Detect which cell encompasses the target text, then output its (x, y) center coordinate. 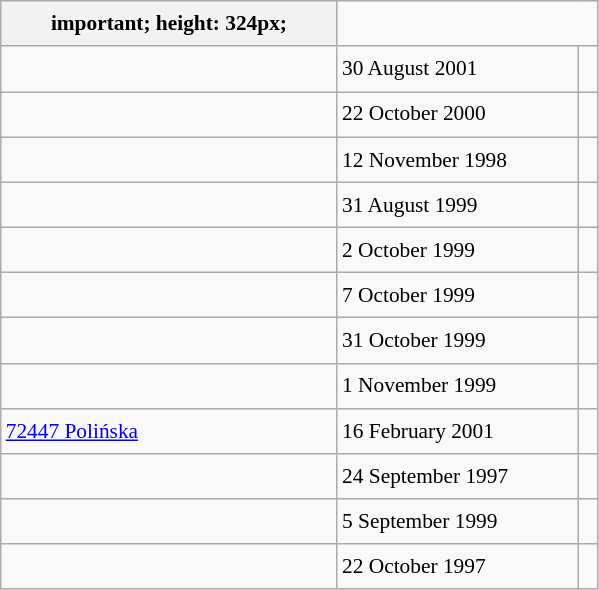
2 October 1999 (458, 250)
7 October 1999 (458, 296)
22 October 2000 (458, 114)
12 November 1998 (458, 160)
22 October 1997 (458, 566)
72447 Polińska (169, 430)
31 October 1999 (458, 340)
important; height: 324px; (169, 24)
30 August 2001 (458, 68)
5 September 1999 (458, 522)
31 August 1999 (458, 204)
24 September 1997 (458, 476)
1 November 1999 (458, 386)
16 February 2001 (458, 430)
